Detect which cell encompasses the target text, then output its (x, y) center coordinate. 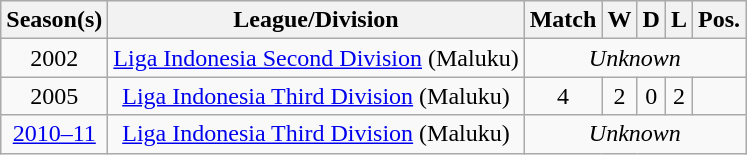
Season(s) (54, 20)
L (678, 20)
2005 (54, 96)
Liga Indonesia Second Division (Maluku) (316, 58)
4 (563, 96)
Match (563, 20)
D (651, 20)
Pos. (718, 20)
0 (651, 96)
2002 (54, 58)
2010–11 (54, 134)
W (620, 20)
League/Division (316, 20)
